Determine the (X, Y) coordinate at the center of the cell enclosing the given text.  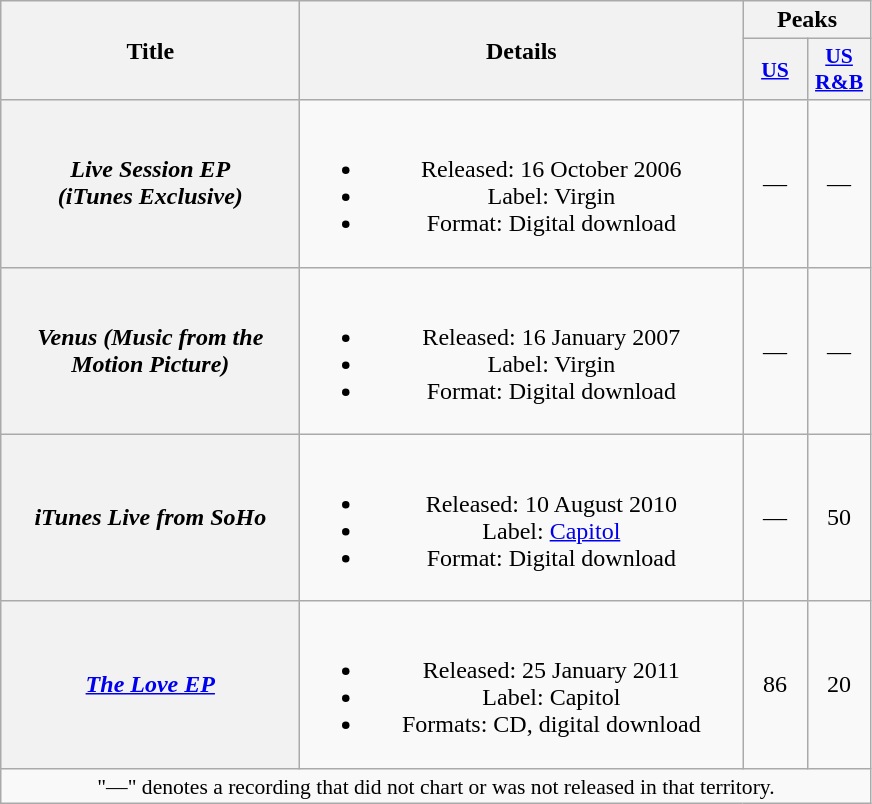
Released: 16 January 2007Label: VirginFormat: Digital download (522, 350)
86 (775, 684)
Peaks (807, 20)
The Love EP (150, 684)
"—" denotes a recording that did not chart or was not released in that territory. (436, 786)
Title (150, 50)
50 (839, 518)
20 (839, 684)
US R&B (839, 70)
Details (522, 50)
US (775, 70)
iTunes Live from SoHo (150, 518)
Released: 16 October 2006Label: VirginFormat: Digital download (522, 184)
Released: 25 January 2011Label: CapitolFormats: CD, digital download (522, 684)
Venus (Music from the Motion Picture) (150, 350)
Released: 10 August 2010Label: CapitolFormat: Digital download (522, 518)
Live Session EP(iTunes Exclusive) (150, 184)
